For the text-containing cell, return its midpoint in (X, Y) coordinate format. 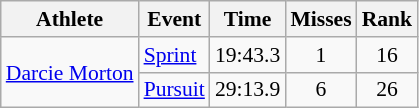
Athlete (70, 19)
Pursuit (174, 90)
26 (388, 90)
1 (320, 55)
6 (320, 90)
19:43.3 (248, 55)
16 (388, 55)
Rank (388, 19)
Event (174, 19)
Sprint (174, 55)
Time (248, 19)
Misses (320, 19)
29:13.9 (248, 90)
Darcie Morton (70, 72)
